Scan for the cell matching the given text and deliver its [X, Y] coordinate at center. 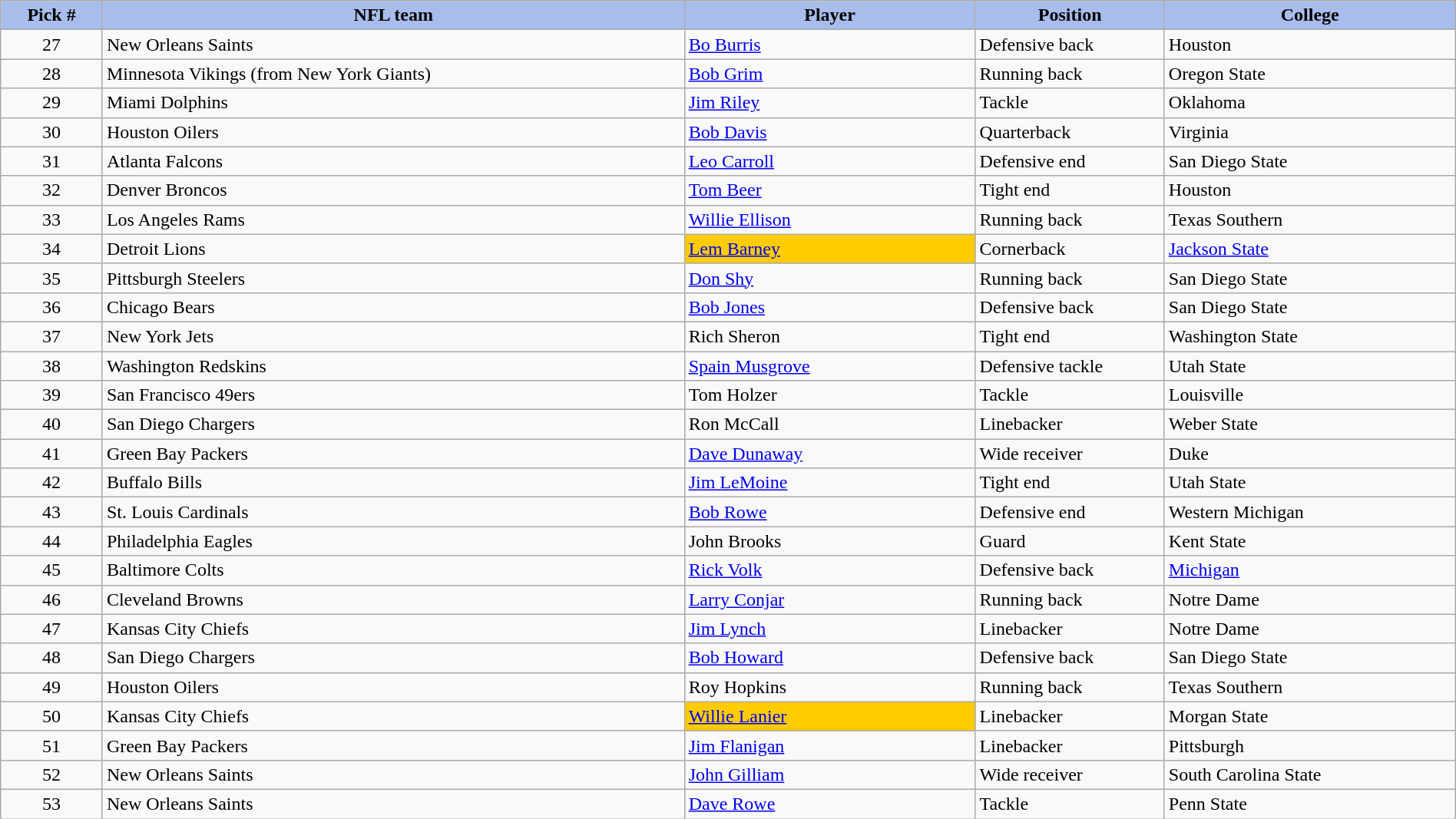
Tom Holzer [829, 395]
Pittsburgh [1310, 745]
46 [52, 599]
Virginia [1310, 132]
Leo Carroll [829, 161]
Oklahoma [1310, 103]
Denver Broncos [393, 190]
27 [52, 45]
31 [52, 161]
Ron McCall [829, 424]
South Carolina State [1310, 774]
Penn State [1310, 804]
College [1310, 15]
Defensive tackle [1070, 366]
New York Jets [393, 336]
Rick Volk [829, 570]
Bob Davis [829, 132]
Detroit Lions [393, 249]
Quarterback [1070, 132]
San Francisco 49ers [393, 395]
Willie Ellison [829, 220]
37 [52, 336]
Bob Rowe [829, 512]
52 [52, 774]
Minnesota Vikings (from New York Giants) [393, 74]
41 [52, 454]
28 [52, 74]
33 [52, 220]
Tom Beer [829, 190]
Player [829, 15]
34 [52, 249]
29 [52, 103]
Willie Lanier [829, 716]
Western Michigan [1310, 512]
Don Shy [829, 278]
Dave Rowe [829, 804]
Buffalo Bills [393, 483]
38 [52, 366]
Jackson State [1310, 249]
50 [52, 716]
Louisville [1310, 395]
53 [52, 804]
Rich Sheron [829, 336]
40 [52, 424]
Philadelphia Eagles [393, 541]
45 [52, 570]
Duke [1310, 454]
32 [52, 190]
Cleveland Browns [393, 599]
Guard [1070, 541]
Spain Musgrove [829, 366]
Los Angeles Rams [393, 220]
Bob Jones [829, 307]
Roy Hopkins [829, 687]
St. Louis Cardinals [393, 512]
Washington State [1310, 336]
47 [52, 629]
Lem Barney [829, 249]
43 [52, 512]
Bob Howard [829, 658]
Jim Riley [829, 103]
35 [52, 278]
NFL team [393, 15]
Pick # [52, 15]
Miami Dolphins [393, 103]
30 [52, 132]
48 [52, 658]
Jim Flanigan [829, 745]
39 [52, 395]
Atlanta Falcons [393, 161]
Kent State [1310, 541]
Oregon State [1310, 74]
John Gilliam [829, 774]
Baltimore Colts [393, 570]
Dave Dunaway [829, 454]
John Brooks [829, 541]
Cornerback [1070, 249]
Weber State [1310, 424]
Bob Grim [829, 74]
Washington Redskins [393, 366]
Michigan [1310, 570]
Pittsburgh Steelers [393, 278]
Jim LeMoine [829, 483]
Position [1070, 15]
44 [52, 541]
Larry Conjar [829, 599]
49 [52, 687]
Chicago Bears [393, 307]
42 [52, 483]
Morgan State [1310, 716]
36 [52, 307]
Jim Lynch [829, 629]
Bo Burris [829, 45]
51 [52, 745]
